Pinpoint the cell where the given text exists, returning its (x, y) midpoint coordinate. 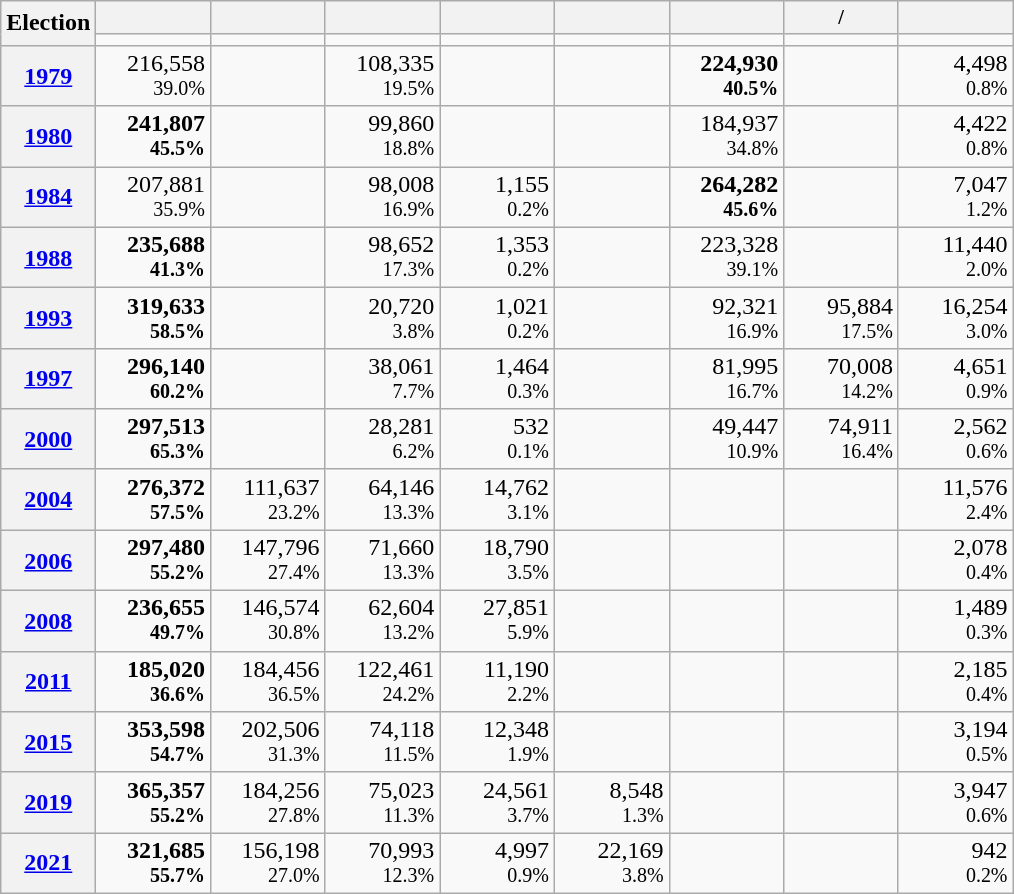
3,9470.6% (956, 802)
184,93734.8% (726, 136)
74,11811.5% (382, 742)
236,65549.7% (154, 622)
71,66013.3% (382, 560)
1,3530.2% (498, 258)
108,33519.5% (382, 76)
98,00816.9% (382, 198)
2008 (48, 622)
321,68555.7% (154, 864)
146,57430.8% (268, 622)
122,46124.2% (382, 682)
11,1902.2% (498, 682)
147,79627.4% (268, 560)
184,25627.8% (268, 802)
27,8515.9% (498, 622)
2006 (48, 560)
16,2543.0% (956, 318)
3,1940.5% (956, 742)
11,4402.0% (956, 258)
2000 (48, 440)
207,88135.9% (154, 198)
38,0617.7% (382, 378)
2004 (48, 500)
4,9970.9% (498, 864)
24,5613.7% (498, 802)
1984 (48, 198)
2,0780.4% (956, 560)
223,32839.1% (726, 258)
296,14060.2% (154, 378)
319,63358.5% (154, 318)
1,0210.2% (498, 318)
28,2816.2% (382, 440)
1979 (48, 76)
81,99516.7% (726, 378)
9420.2% (956, 864)
1,4890.3% (956, 622)
156,19827.0% (268, 864)
2,1850.4% (956, 682)
184,45636.5% (268, 682)
1980 (48, 136)
276,37257.5% (154, 500)
1,1550.2% (498, 198)
4,4220.8% (956, 136)
14,7623.1% (498, 500)
8,5481.3% (612, 802)
92,32116.9% (726, 318)
365,35755.2% (154, 802)
62,60413.2% (382, 622)
20,7203.8% (382, 318)
70,99312.3% (382, 864)
185,02036.6% (154, 682)
2021 (48, 864)
64,14613.3% (382, 500)
2011 (48, 682)
1993 (48, 318)
Election (48, 24)
297,51365.3% (154, 440)
11,5762.4% (956, 500)
98,65217.3% (382, 258)
75,02311.3% (382, 802)
/ (842, 18)
2,5620.6% (956, 440)
49,44710.9% (726, 440)
1,4640.3% (498, 378)
202,50631.3% (268, 742)
5320.1% (498, 440)
2015 (48, 742)
99,86018.8% (382, 136)
2019 (48, 802)
1988 (48, 258)
4,6510.9% (956, 378)
224,93040.5% (726, 76)
1997 (48, 378)
235,68841.3% (154, 258)
353,59854.7% (154, 742)
70,00814.2% (842, 378)
22,1693.8% (612, 864)
264,28245.6% (726, 198)
7,0471.2% (956, 198)
4,4980.8% (956, 76)
74,91116.4% (842, 440)
95,88417.5% (842, 318)
297,48055.2% (154, 560)
216,55839.0% (154, 76)
18,7903.5% (498, 560)
111,63723.2% (268, 500)
241,80745.5% (154, 136)
12,3481.9% (498, 742)
